Output the [x, y] coordinate of the center of the cell containing the given text.  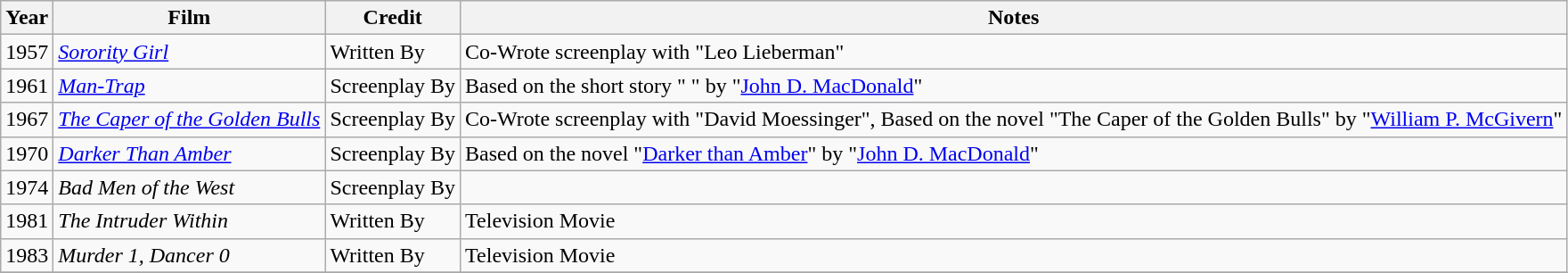
Man-Trap [189, 86]
Notes [1014, 18]
1970 [27, 153]
1957 [27, 52]
Credit [393, 18]
Co-Wrote screenplay with "David Moessinger", Based on the novel "The Caper of the Golden Bulls" by "William P. McGivern" [1014, 120]
Darker Than Amber [189, 153]
1961 [27, 86]
Sorority Girl [189, 52]
Co-Wrote screenplay with "Leo Lieberman" [1014, 52]
Based on the short story " " by "John D. MacDonald" [1014, 86]
1974 [27, 187]
Murder 1, Dancer 0 [189, 255]
The Intruder Within [189, 221]
Year [27, 18]
1967 [27, 120]
Bad Men of the West [189, 187]
The Caper of the Golden Bulls [189, 120]
Based on the novel "Darker than Amber" by "John D. MacDonald" [1014, 153]
1981 [27, 221]
1983 [27, 255]
Film [189, 18]
